Locate the cell with the specified text and output its (X, Y) center coordinate. 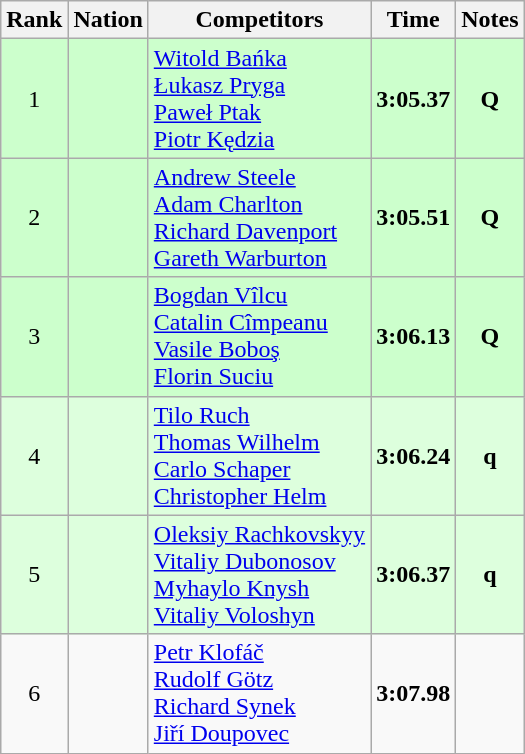
3:06.13 (414, 336)
Time (414, 20)
4 (34, 456)
3:06.24 (414, 456)
Bogdan VîlcuCatalin CîmpeanuVasile BoboşFlorin Suciu (259, 336)
5 (34, 574)
Nation (108, 20)
3:05.51 (414, 218)
Competitors (259, 20)
Oleksiy RachkovskyyVitaliy DubonosovMyhaylo KnyshVitaliy Voloshyn (259, 574)
6 (34, 694)
2 (34, 218)
3:07.98 (414, 694)
Andrew SteeleAdam CharltonRichard DavenportGareth Warburton (259, 218)
3:06.37 (414, 574)
Witold BańkaŁukasz PrygaPaweł PtakPiotr Kędzia (259, 98)
1 (34, 98)
Tilo RuchThomas WilhelmCarlo SchaperChristopher Helm (259, 456)
Rank (34, 20)
3:05.37 (414, 98)
Petr KlofáčRudolf GötzRichard SynekJiří Doupovec (259, 694)
Notes (490, 20)
3 (34, 336)
